Extract the [X, Y] coordinate from the center of the cell holding the provided text.  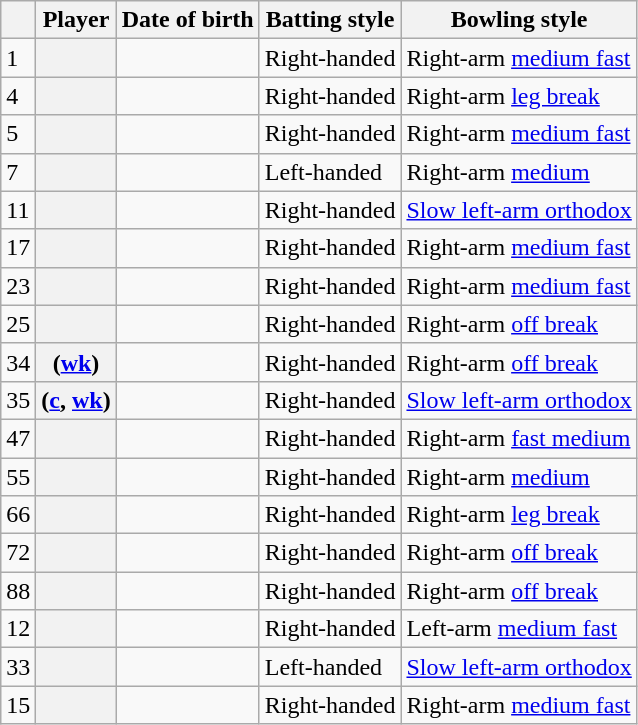
35 [18, 400]
Bowling style [519, 20]
17 [18, 248]
4 [18, 96]
7 [18, 172]
Date of birth [188, 20]
Left-arm medium fast [519, 629]
23 [18, 286]
66 [18, 515]
(wk) [76, 362]
(c, wk) [76, 400]
12 [18, 629]
Player [76, 20]
34 [18, 362]
88 [18, 591]
15 [18, 705]
5 [18, 134]
33 [18, 667]
47 [18, 438]
Batting style [330, 20]
72 [18, 553]
11 [18, 210]
1 [18, 58]
Right-arm fast medium [519, 438]
25 [18, 324]
55 [18, 477]
